Pinpoint the cell where the given text exists, returning its [X, Y] midpoint coordinate. 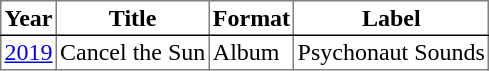
2019 [29, 52]
Title [132, 18]
Year [29, 18]
Label [392, 18]
Album [252, 52]
Cancel the Sun [132, 52]
Format [252, 18]
Psychonaut Sounds [392, 52]
